From the cell containing the given text, extract its center point as [X, Y] coordinate. 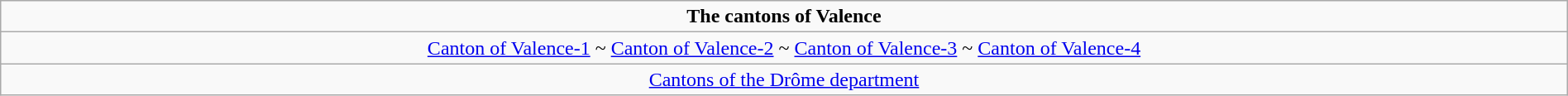
The cantons of Valence [784, 17]
Canton of Valence-1 ~ Canton of Valence-2 ~ Canton of Valence-3 ~ Canton of Valence-4 [784, 48]
Cantons of the Drôme department [784, 79]
